Find where the given text appears and provide that cell's center as [X, Y] coordinate. 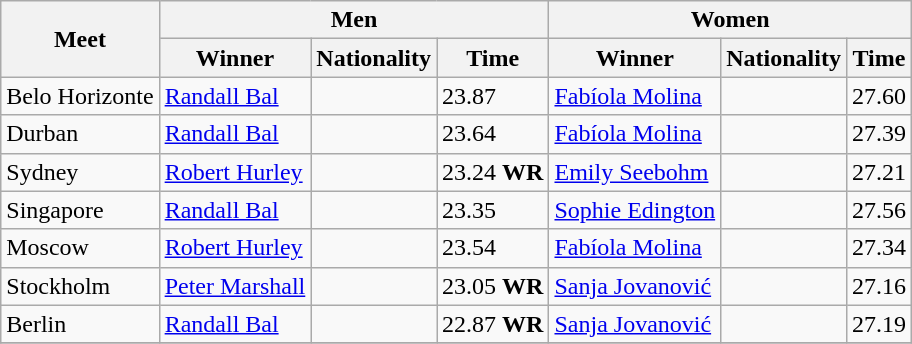
Meet [80, 39]
27.21 [878, 172]
27.16 [878, 286]
23.54 [493, 248]
Stockholm [80, 286]
Singapore [80, 210]
Belo Horizonte [80, 96]
27.34 [878, 248]
23.87 [493, 96]
Sydney [80, 172]
23.64 [493, 134]
27.19 [878, 324]
Moscow [80, 248]
Emily Seebohm [635, 172]
23.24 WR [493, 172]
27.60 [878, 96]
Berlin [80, 324]
22.87 WR [493, 324]
Durban [80, 134]
23.35 [493, 210]
27.39 [878, 134]
Sophie Edington [635, 210]
Men [354, 20]
Women [730, 20]
27.56 [878, 210]
23.05 WR [493, 286]
Peter Marshall [235, 286]
